Output the [X, Y] coordinate of the center of the cell containing the given text.  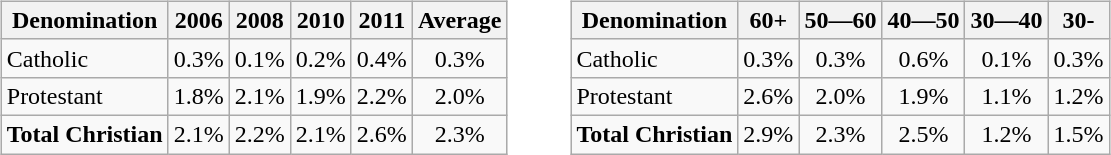
Average [460, 20]
0.2% [320, 58]
40—50 [924, 20]
50—60 [840, 20]
2.9% [768, 134]
30- [1078, 20]
2.5% [924, 134]
60+ [768, 20]
0.6% [924, 58]
2006 [198, 20]
1.1% [1006, 96]
1.8% [198, 96]
0.4% [382, 58]
2011 [382, 20]
2008 [260, 20]
1.5% [1078, 134]
2010 [320, 20]
30—40 [1006, 20]
